From the cell containing the given text, extract its center point as (X, Y) coordinate. 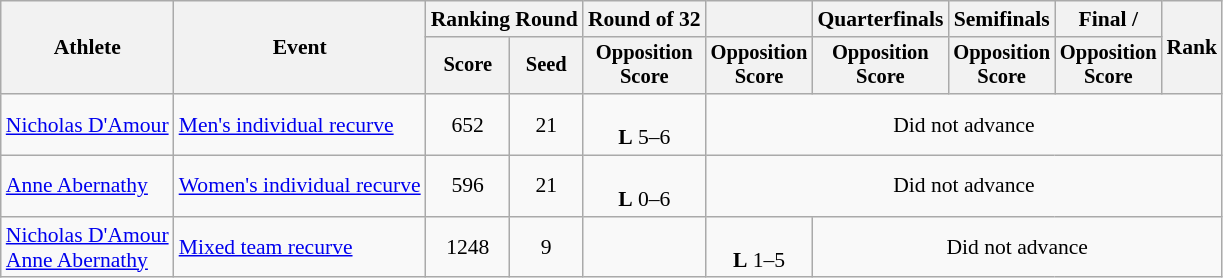
Rank (1192, 48)
L 5–6 (644, 124)
Semifinals (1002, 19)
Athlete (88, 48)
L 1–5 (760, 248)
596 (468, 186)
Anne Abernathy (88, 186)
Seed (546, 66)
Mixed team recurve (300, 248)
L 0–6 (644, 186)
Quarterfinals (880, 19)
Score (468, 66)
Event (300, 48)
Round of 32 (644, 19)
9 (546, 248)
Nicholas D'Amour (88, 124)
Final / (1108, 19)
Women's individual recurve (300, 186)
Nicholas D'AmourAnne Abernathy (88, 248)
Ranking Round (504, 19)
1248 (468, 248)
652 (468, 124)
Men's individual recurve (300, 124)
